Return the (X, Y) coordinate for the center point of the cell that contains the specified text.  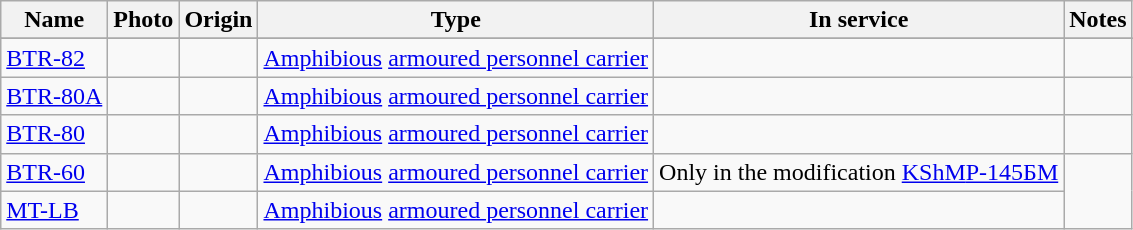
Notes (1098, 20)
Origin (218, 20)
In service (859, 20)
Type (456, 20)
BTR-82 (54, 58)
BTR-60 (54, 172)
BTR-80A (54, 96)
BTR-80 (54, 134)
MT-LB (54, 210)
Photo (144, 20)
Only in the modification KShMР-145БМ (859, 172)
Name (54, 20)
